Capture the cell that displays the provided text and extract its (x, y) central coordinate. 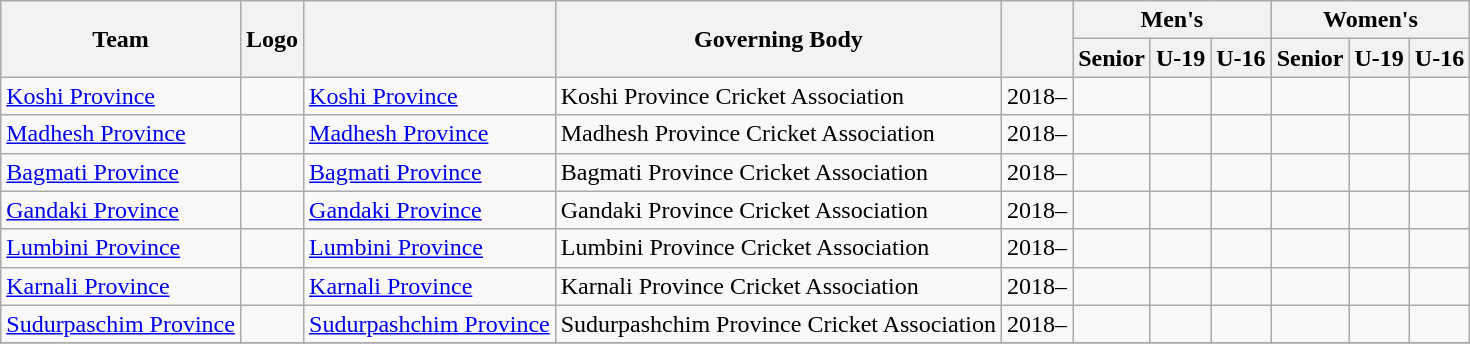
Bagmati Province Cricket Association (778, 172)
Governing Body (778, 39)
Logo (272, 39)
Women's (1370, 20)
Gandaki Province Cricket Association (778, 210)
Karnali Province Cricket Association (778, 286)
Men's (1172, 20)
Koshi Province Cricket Association (778, 96)
Sudurpashchim Province Cricket Association (778, 324)
Madhesh Province Cricket Association (778, 134)
Sudurpashchim Province (430, 324)
Team (121, 39)
Sudurpaschim Province (121, 324)
Lumbini Province Cricket Association (778, 248)
